Return the (x, y) coordinate for the center point of the cell that contains the specified text.  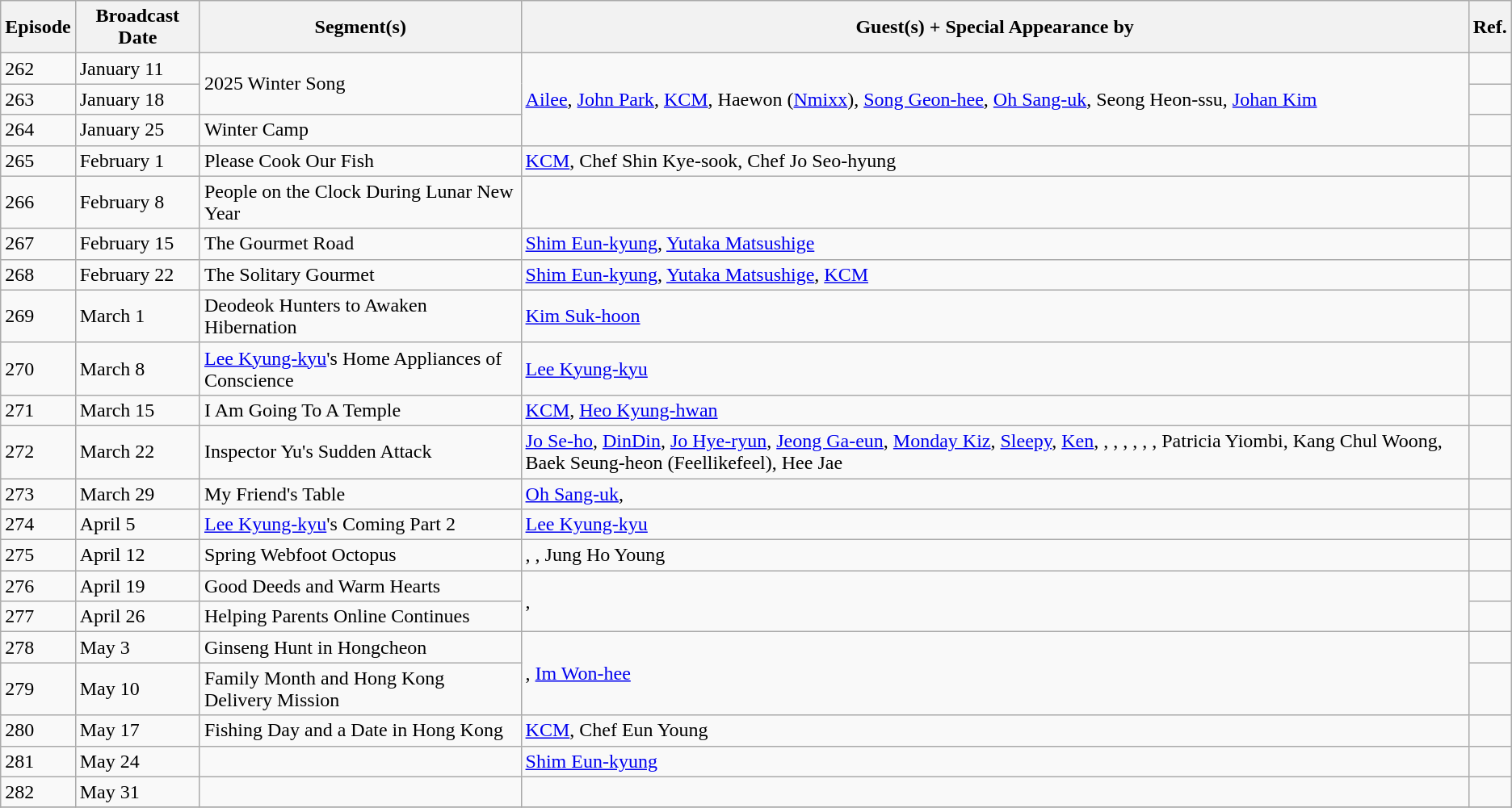
275 (38, 555)
The Solitary Gourmet (360, 274)
Good Deeds and Warm Hearts (360, 586)
Please Cook Our Fish (360, 161)
Ref. (1489, 27)
2025 Winter Song (360, 84)
274 (38, 525)
Guest(s) + Special Appearance by (995, 27)
April 12 (137, 555)
Helping Parents Online Continues (360, 617)
271 (38, 410)
KCM, Heo Kyung-hwan (995, 410)
KCM, Chef Shin Kye-sook, Chef Jo Seo-hyung (995, 161)
276 (38, 586)
I Am Going To A Temple (360, 410)
263 (38, 99)
Episode (38, 27)
April 5 (137, 525)
March 15 (137, 410)
265 (38, 161)
Ailee, John Park, KCM, Haewon (Nmixx), Song Geon-hee, Oh Sang-uk, Seong Heon-ssu, Johan Kim (995, 99)
February 22 (137, 274)
278 (38, 647)
Segment(s) (360, 27)
February 8 (137, 202)
270 (38, 368)
, , Jung Ho Young (995, 555)
Inspector Yu's Sudden Attack (360, 452)
272 (38, 452)
264 (38, 130)
May 10 (137, 689)
March 29 (137, 493)
Shim Eun-kyung, Yutaka Matsushige, KCM (995, 274)
282 (38, 792)
262 (38, 69)
Spring Webfoot Octopus (360, 555)
My Friend's Table (360, 493)
March 8 (137, 368)
March 1 (137, 316)
277 (38, 617)
February 1 (137, 161)
280 (38, 731)
279 (38, 689)
January 18 (137, 99)
April 19 (137, 586)
January 25 (137, 130)
Kim Suk-hoon (995, 316)
Oh Sang-uk, (995, 493)
People on the Clock During Lunar New Year (360, 202)
268 (38, 274)
Shim Eun-kyung (995, 761)
Ginseng Hunt in Hongcheon (360, 647)
266 (38, 202)
, Im Won-hee (995, 673)
March 22 (137, 452)
281 (38, 761)
Family Month and Hong Kong Delivery Mission (360, 689)
269 (38, 316)
, (995, 601)
Lee Kyung-kyu's Home Appliances of Conscience (360, 368)
Winter Camp (360, 130)
April 26 (137, 617)
Deodeok Hunters to Awaken Hibernation (360, 316)
273 (38, 493)
267 (38, 244)
May 24 (137, 761)
May 3 (137, 647)
May 31 (137, 792)
The Gourmet Road (360, 244)
January 11 (137, 69)
Fishing Day and a Date in Hong Kong (360, 731)
Lee Kyung-kyu's Coming Part 2 (360, 525)
KCM, Chef Eun Young (995, 731)
May 17 (137, 731)
Shim Eun-kyung, Yutaka Matsushige (995, 244)
February 15 (137, 244)
Broadcast Date (137, 27)
